Detect which cell encompasses the target text, then output its (x, y) center coordinate. 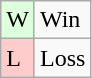
L (18, 58)
W (18, 20)
Win (62, 20)
Loss (62, 58)
